Provide the [x, y] coordinate of the cell's center where the given text is located.  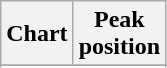
Peakposition [119, 34]
Chart [37, 34]
